Return the [x, y] coordinate for the center point of the cell that contains the specified text.  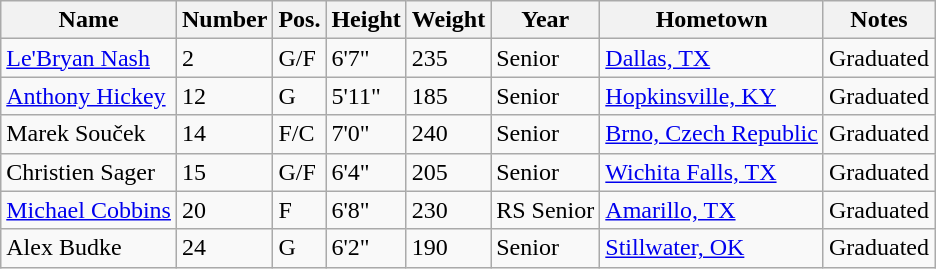
6'8" [366, 210]
Dallas, TX [712, 58]
24 [224, 248]
190 [448, 248]
230 [448, 210]
Anthony Hickey [89, 96]
Pos. [300, 20]
Christien Sager [89, 172]
6'7" [366, 58]
14 [224, 134]
Notes [878, 20]
Alex Budke [89, 248]
Name [89, 20]
5'11" [366, 96]
7'0" [366, 134]
Marek Souček [89, 134]
Amarillo, TX [712, 210]
Height [366, 20]
185 [448, 96]
205 [448, 172]
Michael Cobbins [89, 210]
Hometown [712, 20]
15 [224, 172]
20 [224, 210]
Number [224, 20]
Brno, Czech Republic [712, 134]
RS Senior [546, 210]
6'2" [366, 248]
Wichita Falls, TX [712, 172]
Stillwater, OK [712, 248]
Le'Bryan Nash [89, 58]
6'4" [366, 172]
2 [224, 58]
12 [224, 96]
Weight [448, 20]
235 [448, 58]
Hopkinsville, KY [712, 96]
Year [546, 20]
240 [448, 134]
F [300, 210]
F/C [300, 134]
